Find where the given text appears and provide that cell's center as [x, y] coordinate. 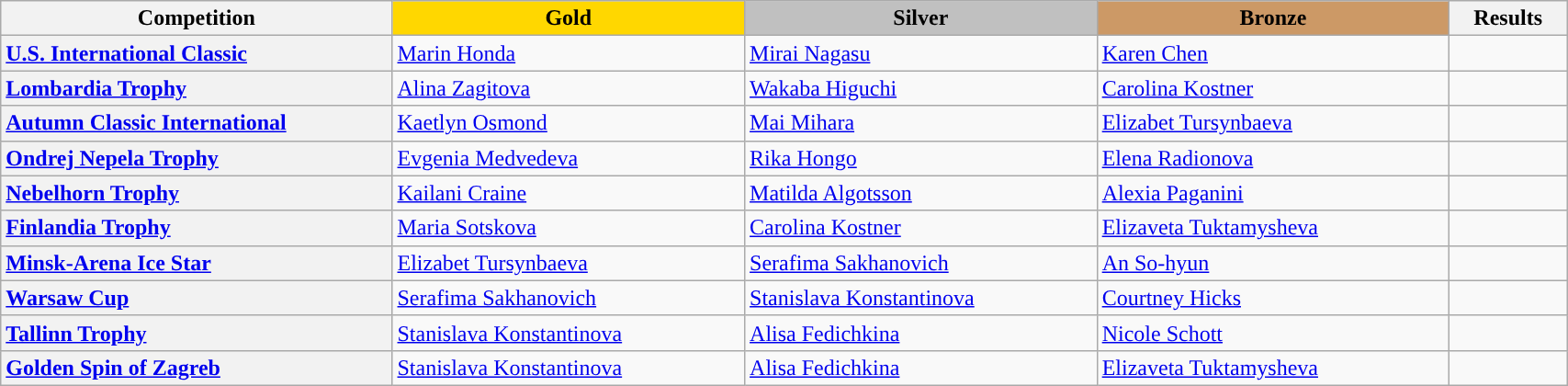
U.S. International Classic [197, 53]
Mai Mihara [921, 123]
An So-hyun [1273, 263]
Nicole Schott [1273, 333]
Results [1508, 18]
Gold [569, 18]
Bronze [1273, 18]
Maria Sotskova [569, 228]
Nebelhorn Trophy [197, 193]
Evgenia Medvedeva [569, 158]
Courtney Hicks [1273, 298]
Elena Radionova [1273, 158]
Matilda Algotsson [921, 193]
Autumn Classic International [197, 123]
Golden Spin of Zagreb [197, 368]
Tallinn Trophy [197, 333]
Alexia Paganini [1273, 193]
Karen Chen [1273, 53]
Minsk-Arena Ice Star [197, 263]
Competition [197, 18]
Lombardia Trophy [197, 88]
Silver [921, 18]
Ondrej Nepela Trophy [197, 158]
Rika Hongo [921, 158]
Marin Honda [569, 53]
Kailani Craine [569, 193]
Finlandia Trophy [197, 228]
Mirai Nagasu [921, 53]
Wakaba Higuchi [921, 88]
Warsaw Cup [197, 298]
Kaetlyn Osmond [569, 123]
Alina Zagitova [569, 88]
